Pinpoint the cell where the given text exists, returning its (X, Y) midpoint coordinate. 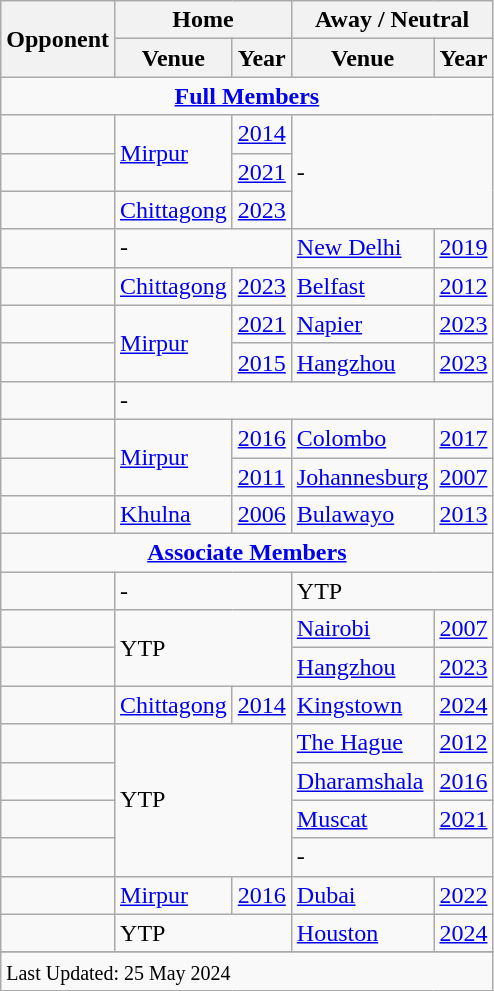
Khulna (174, 515)
Kingstown (362, 705)
Opponent (58, 39)
Away / Neutral (392, 20)
Associate Members (247, 553)
Full Members (247, 96)
2022 (464, 895)
New Delhi (362, 248)
Belfast (362, 286)
Colombo (362, 438)
Nairobi (362, 629)
2019 (464, 248)
Bulawayo (362, 515)
Home (204, 20)
Johannesburg (362, 477)
Muscat (362, 819)
Last Updated: 25 May 2024 (247, 971)
2017 (464, 438)
2013 (464, 515)
Dharamshala (362, 781)
2011 (262, 477)
2006 (262, 515)
Houston (362, 933)
The Hague (362, 743)
2015 (262, 362)
Dubai (362, 895)
Napier (362, 324)
